Find where the given text appears and provide that cell's center as (x, y) coordinate. 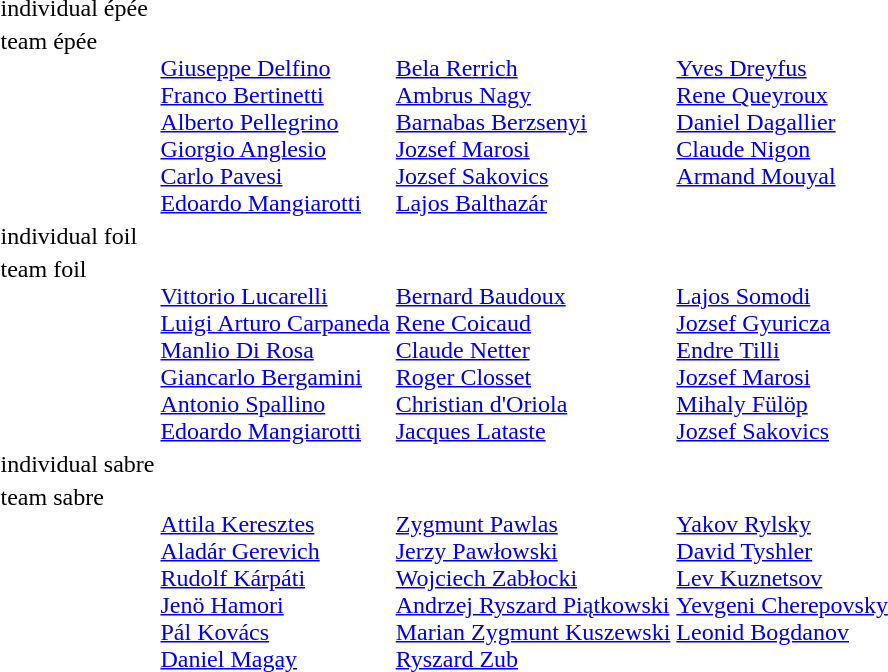
Giuseppe DelfinoFranco BertinettiAlberto PellegrinoGiorgio AnglesioCarlo PavesiEdoardo Mangiarotti (275, 122)
Vittorio LucarelliLuigi Arturo CarpanedaManlio Di RosaGiancarlo BergaminiAntonio SpallinoEdoardo Mangiarotti (275, 350)
Bela RerrichAmbrus NagyBarnabas BerzsenyiJozsef MarosiJozsef SakovicsLajos Balthazár (533, 122)
Bernard BaudouxRene CoicaudClaude NetterRoger ClossetChristian d'OriolaJacques Lataste (533, 350)
